Detect which cell encompasses the target text, then output its [x, y] center coordinate. 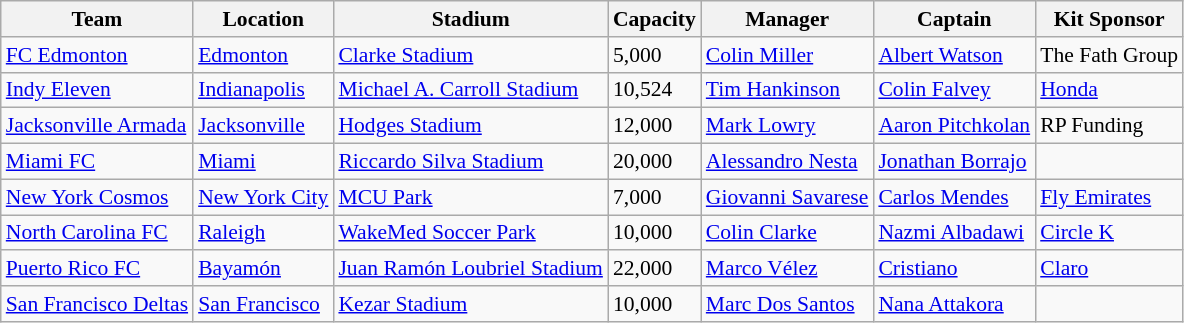
FC Edmonton [97, 55]
Jonathan Borrajo [954, 162]
Location [263, 19]
Kit Sponsor [1109, 19]
Manager [788, 19]
Jacksonville Armada [97, 126]
Michael A. Carroll Stadium [470, 90]
Albert Watson [954, 55]
Giovanni Savarese [788, 197]
Hodges Stadium [470, 126]
Aaron Pitchkolan [954, 126]
Indianapolis [263, 90]
Fly Emirates [1109, 197]
Capacity [654, 19]
Colin Miller [788, 55]
Puerto Rico FC [97, 269]
Stadium [470, 19]
Mark Lowry [788, 126]
Colin Falvey [954, 90]
San Francisco [263, 304]
Nana Attakora [954, 304]
22,000 [654, 269]
7,000 [654, 197]
Jacksonville [263, 126]
Alessandro Nesta [788, 162]
WakeMed Soccer Park [470, 233]
Edmonton [263, 55]
North Carolina FC [97, 233]
Juan Ramón Loubriel Stadium [470, 269]
Tim Hankinson [788, 90]
Riccardo Silva Stadium [470, 162]
12,000 [654, 126]
New York Cosmos [97, 197]
The Fath Group [1109, 55]
Bayamón [263, 269]
Marc Dos Santos [788, 304]
Cristiano [954, 269]
San Francisco Deltas [97, 304]
Colin Clarke [788, 233]
MCU Park [470, 197]
Nazmi Albadawi [954, 233]
Indy Eleven [97, 90]
10,524 [654, 90]
Captain [954, 19]
20,000 [654, 162]
Raleigh [263, 233]
5,000 [654, 55]
New York City [263, 197]
Miami FC [97, 162]
Miami [263, 162]
Circle K [1109, 233]
Carlos Mendes [954, 197]
Kezar Stadium [470, 304]
Team [97, 19]
Marco Vélez [788, 269]
Clarke Stadium [470, 55]
RP Funding [1109, 126]
Honda [1109, 90]
Claro [1109, 269]
